Determine the [x, y] coordinate at the center of the cell enclosing the given text.  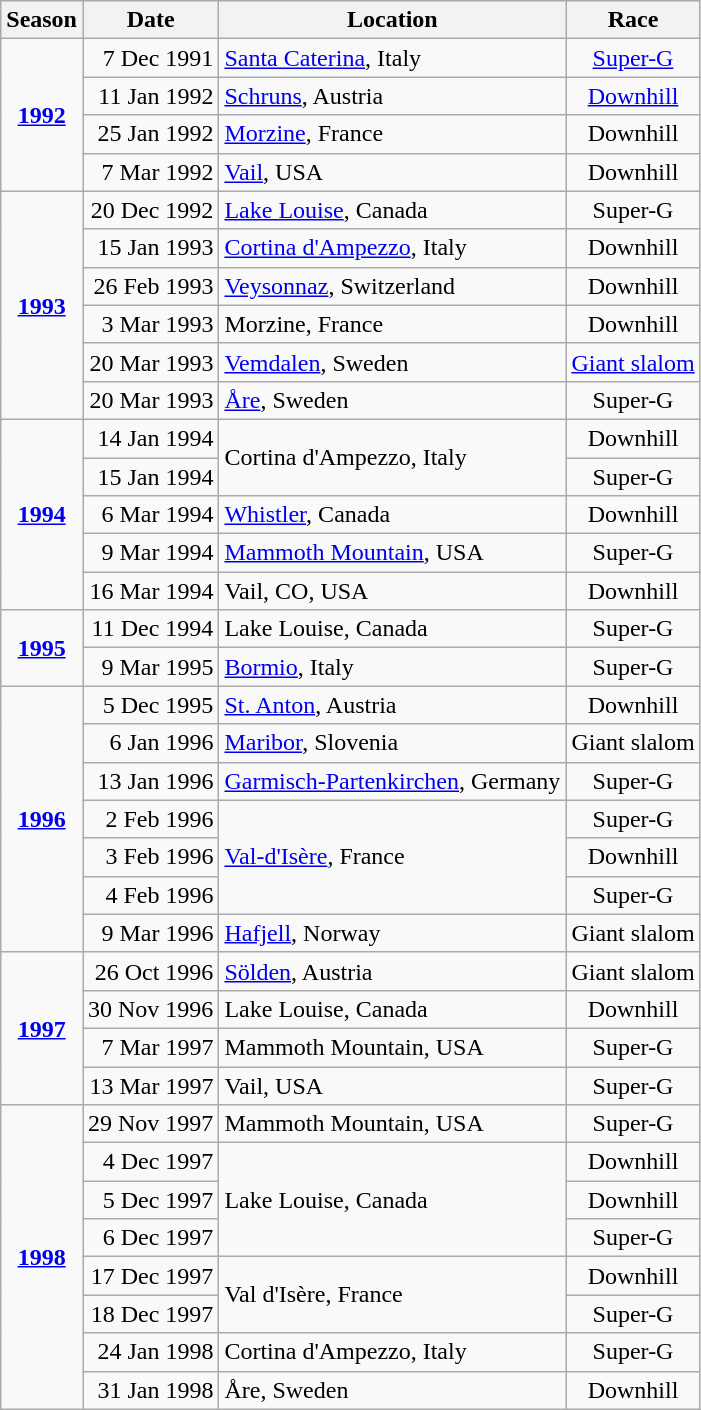
1996 [42, 819]
6 Dec 1997 [150, 1238]
9 Mar 1996 [150, 933]
11 Jan 1992 [150, 96]
Date [150, 20]
31 Jan 1998 [150, 1390]
1992 [42, 115]
18 Dec 1997 [150, 1314]
25 Jan 1992 [150, 134]
Garmisch-Partenkirchen, Germany [392, 781]
Val-d'Isère, France [392, 857]
6 Jan 1996 [150, 743]
Location [392, 20]
1998 [42, 1257]
1997 [42, 1028]
Whistler, Canada [392, 515]
14 Jan 1994 [150, 438]
1995 [42, 648]
Vemdalen, Sweden [392, 362]
Hafjell, Norway [392, 933]
St. Anton, Austria [392, 705]
30 Nov 1996 [150, 1009]
4 Feb 1996 [150, 895]
4 Dec 1997 [150, 1162]
15 Jan 1993 [150, 248]
1993 [42, 305]
2 Feb 1996 [150, 819]
Race [633, 20]
Season [42, 20]
7 Mar 1997 [150, 1047]
Val d'Isère, France [392, 1295]
17 Dec 1997 [150, 1276]
3 Mar 1993 [150, 324]
16 Mar 1994 [150, 591]
Santa Caterina, Italy [392, 58]
1994 [42, 514]
Vail, CO, USA [392, 591]
7 Mar 1992 [150, 172]
7 Dec 1991 [150, 58]
15 Jan 1994 [150, 477]
Sölden, Austria [392, 971]
26 Feb 1993 [150, 286]
5 Dec 1997 [150, 1200]
Bormio, Italy [392, 667]
13 Mar 1997 [150, 1085]
Maribor, Slovenia [392, 743]
3 Feb 1996 [150, 857]
9 Mar 1995 [150, 667]
5 Dec 1995 [150, 705]
29 Nov 1997 [150, 1124]
Veysonnaz, Switzerland [392, 286]
6 Mar 1994 [150, 515]
11 Dec 1994 [150, 629]
13 Jan 1996 [150, 781]
Schruns, Austria [392, 96]
24 Jan 1998 [150, 1352]
26 Oct 1996 [150, 971]
20 Dec 1992 [150, 210]
9 Mar 1994 [150, 553]
